Search for the cell housing the specified text and yield its [x, y] center coordinate. 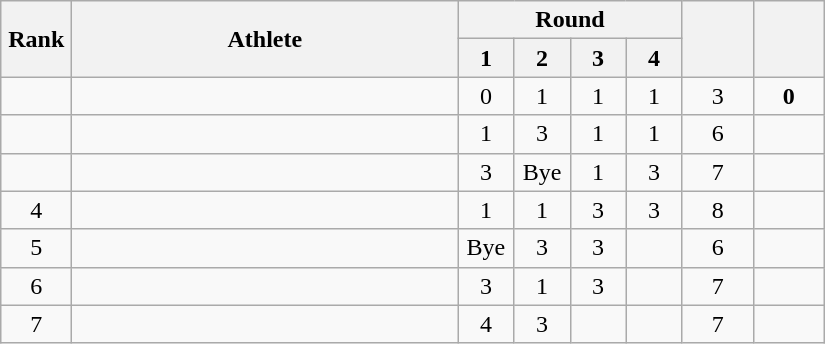
2 [542, 58]
8 [718, 210]
5 [36, 248]
Rank [36, 39]
Round [570, 20]
Athlete [265, 39]
